Return the (x, y) coordinate for the center point of the cell that contains the specified text.  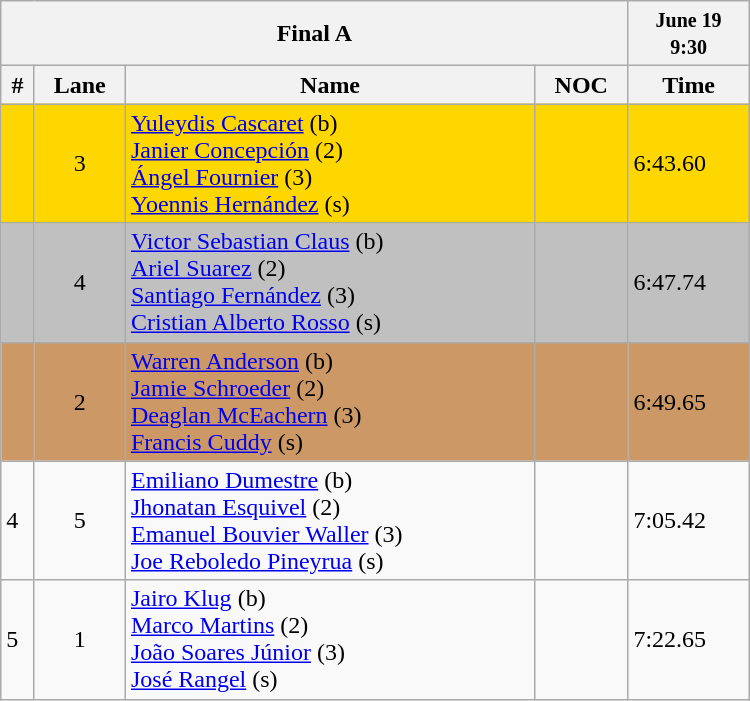
# (18, 85)
6:43.60 (688, 164)
Final A (314, 34)
Warren Anderson (b)Jamie Schroeder (2)Deaglan McEachern (3)Francis Cuddy (s) (330, 402)
Time (688, 85)
6:47.74 (688, 282)
Yuleydis Cascaret (b)Janier Concepción (2)Ángel Fournier (3)Yoennis Hernández (s) (330, 164)
2 (80, 402)
Jairo Klug (b)Marco Martins (2)João Soares Júnior (3)José Rangel (s) (330, 640)
6:49.65 (688, 402)
7:22.65 (688, 640)
3 (80, 164)
1 (80, 640)
7:05.42 (688, 520)
June 199:30 (688, 34)
NOC (582, 85)
Lane (80, 85)
Victor Sebastian Claus (b)Ariel Suarez (2)Santiago Fernández (3)Cristian Alberto Rosso (s) (330, 282)
Name (330, 85)
Emiliano Dumestre (b)Jhonatan Esquivel (2)Emanuel Bouvier Waller (3)Joe Reboledo Pineyrua (s) (330, 520)
